Capture the cell that displays the provided text and extract its (X, Y) central coordinate. 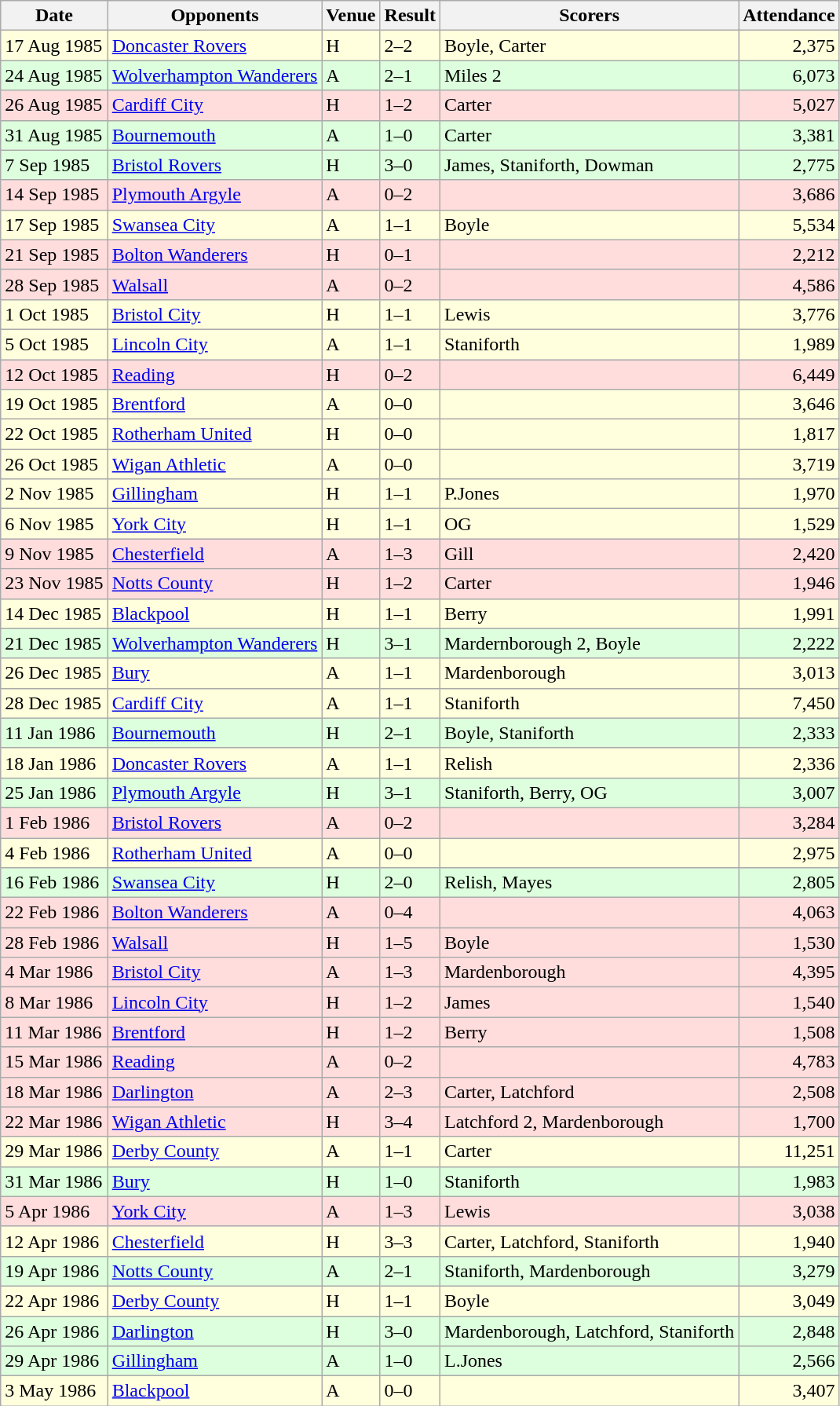
6,073 (789, 75)
17 Sep 1985 (54, 225)
2,775 (789, 165)
P.Jones (589, 494)
28 Dec 1985 (54, 703)
Latchford 2, Mardenborough (589, 1122)
3,719 (789, 464)
1,700 (789, 1122)
3,284 (789, 822)
Gill (589, 554)
6,449 (789, 375)
OG (589, 524)
Boyle, Staniforth (589, 733)
1–5 (410, 943)
0–1 (410, 254)
Attendance (789, 16)
4,586 (789, 284)
11,251 (789, 1152)
3,776 (789, 314)
Venue (351, 16)
1,989 (789, 344)
1,508 (789, 1032)
Boyle, Carter (589, 46)
12 Oct 1985 (54, 375)
Relish, Mayes (589, 883)
23 Nov 1985 (54, 584)
22 Feb 1986 (54, 913)
2–3 (410, 1092)
Carter, Latchford (589, 1092)
2,848 (789, 1331)
Miles 2 (589, 75)
0–4 (410, 913)
19 Apr 1986 (54, 1271)
22 Oct 1985 (54, 434)
24 Aug 1985 (54, 75)
3 May 1986 (54, 1391)
2 Nov 1985 (54, 494)
2,336 (789, 763)
1,530 (789, 943)
11 Jan 1986 (54, 733)
2,222 (789, 643)
17 Aug 1985 (54, 46)
26 Apr 1986 (54, 1331)
3–4 (410, 1122)
31 Mar 1986 (54, 1181)
6 Nov 1985 (54, 524)
1,991 (789, 613)
29 Apr 1986 (54, 1361)
1 Oct 1985 (54, 314)
3,038 (789, 1211)
3–3 (410, 1241)
Relish (589, 763)
1,529 (789, 524)
18 Mar 1986 (54, 1092)
5,027 (789, 105)
16 Feb 1986 (54, 883)
19 Oct 1985 (54, 405)
5 Apr 1986 (54, 1211)
1,983 (789, 1181)
4 Mar 1986 (54, 972)
15 Mar 1986 (54, 1062)
2,566 (789, 1361)
4,783 (789, 1062)
7,450 (789, 703)
James, Staniforth, Dowman (589, 165)
7 Sep 1985 (54, 165)
2,212 (789, 254)
3,407 (789, 1391)
14 Sep 1985 (54, 195)
26 Dec 1985 (54, 673)
Date (54, 16)
2,805 (789, 883)
3,049 (789, 1301)
29 Mar 1986 (54, 1152)
1 Feb 1986 (54, 822)
2–2 (410, 46)
Scorers (589, 16)
3,007 (789, 793)
8 Mar 1986 (54, 1002)
21 Sep 1985 (54, 254)
2,508 (789, 1092)
28 Sep 1985 (54, 284)
12 Apr 1986 (54, 1241)
1,970 (789, 494)
1,817 (789, 434)
2,975 (789, 852)
26 Aug 1985 (54, 105)
1,940 (789, 1241)
11 Mar 1986 (54, 1032)
14 Dec 1985 (54, 613)
1,540 (789, 1002)
L.Jones (589, 1361)
2,333 (789, 733)
1,946 (789, 584)
5 Oct 1985 (54, 344)
31 Aug 1985 (54, 135)
28 Feb 1986 (54, 943)
Result (410, 16)
Staniforth, Berry, OG (589, 793)
22 Mar 1986 (54, 1122)
3,013 (789, 673)
22 Apr 1986 (54, 1301)
2,375 (789, 46)
2,420 (789, 554)
5,534 (789, 225)
4,063 (789, 913)
26 Oct 1985 (54, 464)
Mardernborough 2, Boyle (589, 643)
3,686 (789, 195)
18 Jan 1986 (54, 763)
3,646 (789, 405)
3,279 (789, 1271)
2–0 (410, 883)
21 Dec 1985 (54, 643)
James (589, 1002)
4,395 (789, 972)
25 Jan 1986 (54, 793)
Mardenborough, Latchford, Staniforth (589, 1331)
3,381 (789, 135)
Carter, Latchford, Staniforth (589, 1241)
9 Nov 1985 (54, 554)
Opponents (215, 16)
4 Feb 1986 (54, 852)
Staniforth, Mardenborough (589, 1271)
